Pinpoint the cell where the given text exists, returning its (X, Y) midpoint coordinate. 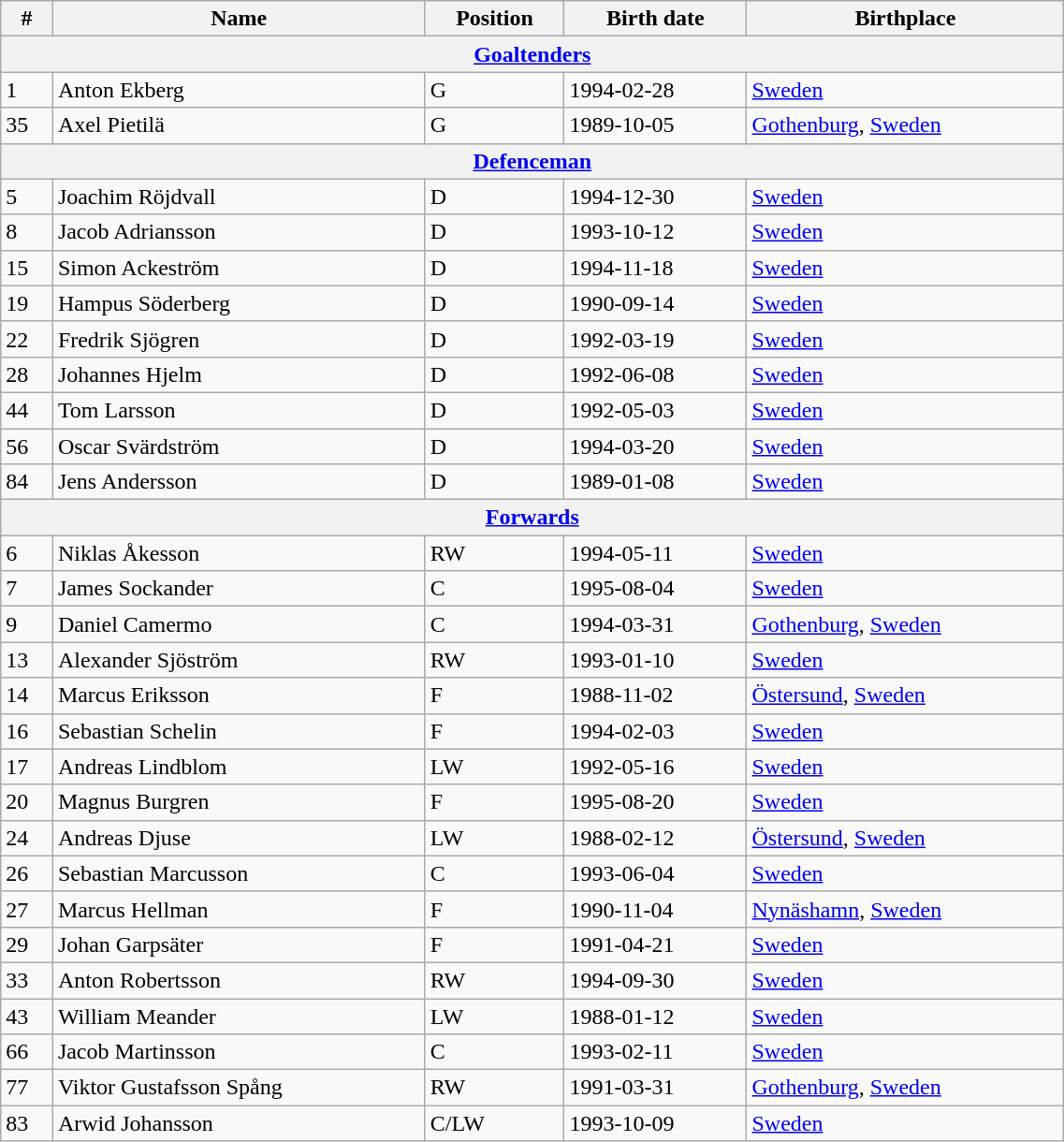
1995-08-20 (655, 802)
16 (27, 731)
1994-05-11 (655, 553)
Birth date (655, 19)
Alexander Sjöström (239, 660)
1993-02-11 (655, 1052)
1988-11-02 (655, 695)
56 (27, 447)
William Meander (239, 1016)
1993-01-10 (655, 660)
1995-08-04 (655, 589)
Goaltenders (532, 54)
84 (27, 482)
Magnus Burgren (239, 802)
1994-12-30 (655, 197)
Name (239, 19)
Nynäshamn, Sweden (906, 909)
Viktor Gustafsson Spång (239, 1088)
Tom Larsson (239, 410)
Andreas Lindblom (239, 767)
9 (27, 624)
1988-01-12 (655, 1016)
1992-06-08 (655, 374)
1992-03-19 (655, 339)
14 (27, 695)
19 (27, 303)
24 (27, 838)
20 (27, 802)
Fredrik Sjögren (239, 339)
Anton Robertsson (239, 980)
1992-05-16 (655, 767)
James Sockander (239, 589)
Simon Ackeström (239, 268)
5 (27, 197)
1994-02-03 (655, 731)
77 (27, 1088)
17 (27, 767)
1994-11-18 (655, 268)
83 (27, 1123)
1992-05-03 (655, 410)
15 (27, 268)
33 (27, 980)
1994-02-28 (655, 90)
28 (27, 374)
1994-09-30 (655, 980)
1989-10-05 (655, 125)
6 (27, 553)
# (27, 19)
Defenceman (532, 161)
44 (27, 410)
Forwards (532, 518)
1993-10-12 (655, 232)
13 (27, 660)
Sebastian Schelin (239, 731)
Anton Ekberg (239, 90)
35 (27, 125)
Marcus Hellman (239, 909)
Position (494, 19)
Arwid Johansson (239, 1123)
7 (27, 589)
1991-04-21 (655, 944)
Niklas Åkesson (239, 553)
Axel Pietilä (239, 125)
Birthplace (906, 19)
Daniel Camermo (239, 624)
Hampus Söderberg (239, 303)
1 (27, 90)
Johan Garpsäter (239, 944)
Oscar Svärdström (239, 447)
Johannes Hjelm (239, 374)
1994-03-31 (655, 624)
C/LW (494, 1123)
Marcus Eriksson (239, 695)
Jens Andersson (239, 482)
1991-03-31 (655, 1088)
Jacob Martinsson (239, 1052)
Andreas Djuse (239, 838)
Sebastian Marcusson (239, 873)
1989-01-08 (655, 482)
8 (27, 232)
1988-02-12 (655, 838)
1993-10-09 (655, 1123)
1990-09-14 (655, 303)
27 (27, 909)
29 (27, 944)
66 (27, 1052)
1994-03-20 (655, 447)
22 (27, 339)
1990-11-04 (655, 909)
Jacob Adriansson (239, 232)
1993-06-04 (655, 873)
43 (27, 1016)
Joachim Röjdvall (239, 197)
26 (27, 873)
